Extract the (X, Y) coordinate from the center of the cell holding the provided text.  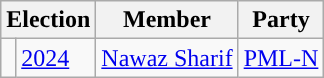
Election (48, 20)
Party (281, 20)
Member (167, 20)
Nawaz Sharif (167, 58)
2024 (56, 58)
PML-N (281, 58)
